Pinpoint the cell where the given text exists, returning its [X, Y] midpoint coordinate. 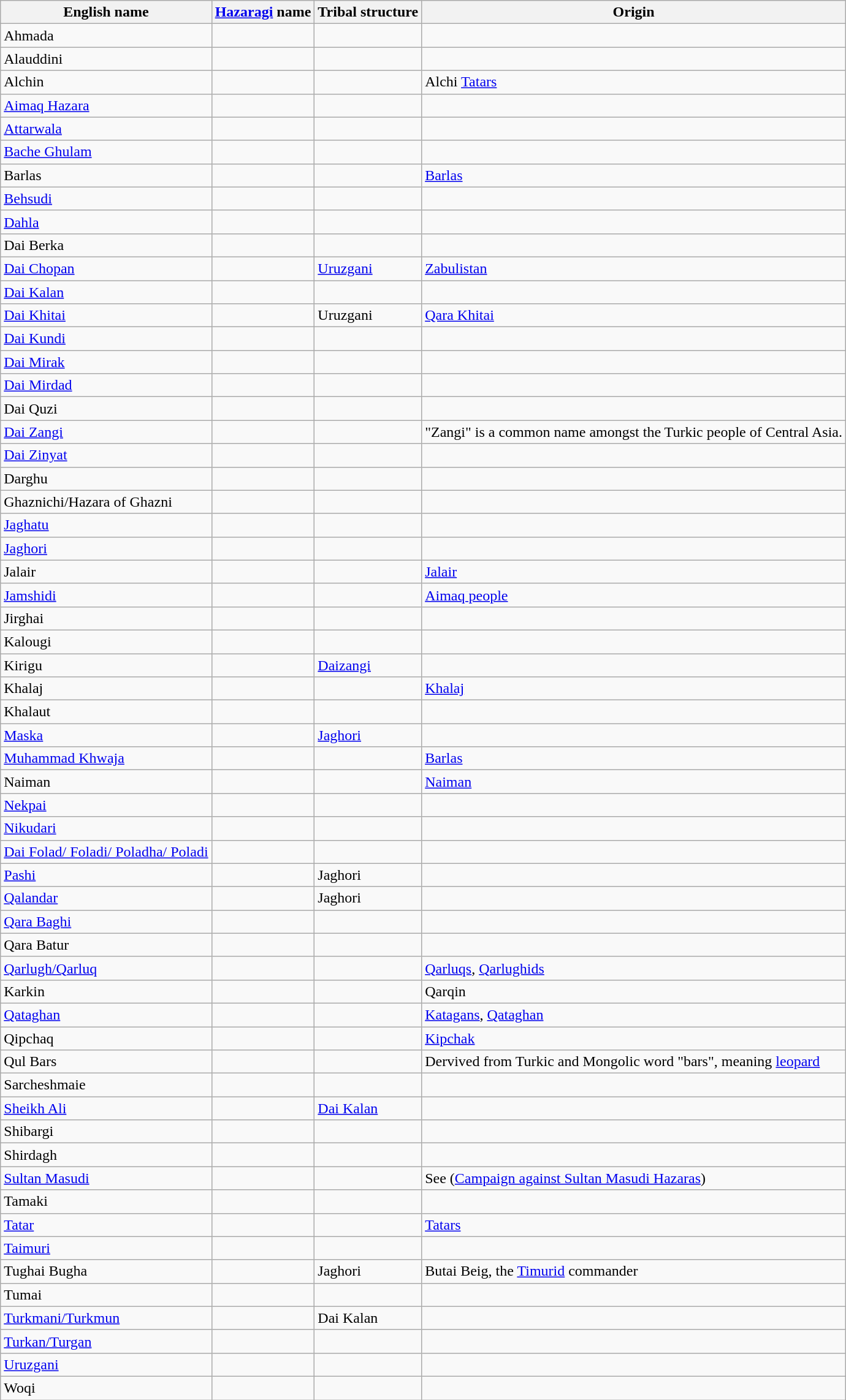
See (Campaign against Sultan Masudi Hazaras) [634, 1178]
"Zangi" is a common name amongst the Turkic people of Central Asia. [634, 432]
Qarqin [634, 991]
Qataghan [106, 1015]
Jirghai [106, 618]
Daizangi [368, 665]
Nekpai [106, 805]
Qara Khitai [634, 316]
Qarlugh/Qarluq [106, 968]
English name [106, 12]
Dahla [106, 222]
Muhammad Khwaja [106, 759]
Pashi [106, 875]
Dai Berka [106, 245]
Kirigu [106, 665]
Kalougi [106, 641]
Jamshidi [106, 595]
Turkmani/Turkmun [106, 1318]
Dai Zangi [106, 432]
Katagans, Qataghan [634, 1015]
Dai Mirak [106, 362]
Karkin [106, 991]
Qara Batur [106, 945]
Tamaki [106, 1201]
Sultan Masudi [106, 1178]
Tatar [106, 1225]
Kipchak [634, 1039]
Turkan/Turgan [106, 1341]
Tatars [634, 1225]
Aimaq people [634, 595]
Alauddini [106, 59]
Dai Kundi [106, 339]
Sarcheshmaie [106, 1085]
Khalaut [106, 712]
Alchi Tatars [634, 82]
Darghu [106, 479]
Tumai [106, 1295]
Dai Chopan [106, 268]
Behsudi [106, 199]
Nikudari [106, 828]
Alchin [106, 82]
Dervived from Turkic and Mongolic word "bars", meaning leopard [634, 1062]
Bache Ghulam [106, 152]
Shibargi [106, 1132]
Dai Khitai [106, 316]
Qalandar [106, 898]
Jaghatu [106, 525]
Origin [634, 12]
Woqi [106, 1388]
Qarluqs, Qarlughids [634, 968]
Dai Quzi [106, 409]
Qara Baghi [106, 921]
Aimaq Hazara [106, 105]
Qipchaq [106, 1039]
Ghaznichi/Hazara of Ghazni [106, 502]
Taimuri [106, 1248]
Ahmada [106, 36]
Butai Beig, the Timurid commander [634, 1271]
Sheikh Ali [106, 1108]
Tughai Bugha [106, 1271]
Tribal structure [368, 12]
Dai Mirdad [106, 385]
Attarwala [106, 129]
Shirdagh [106, 1155]
Qul Bars [106, 1062]
Dai Folad/ Foladi/ Poladha/ Poladi [106, 852]
Zabulistan [634, 268]
Dai Zinyat [106, 455]
Hazaragi name [263, 12]
Maska [106, 735]
